Pinpoint the cell where the given text exists, returning its (X, Y) midpoint coordinate. 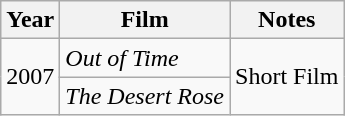
Film (145, 20)
Short Film (287, 77)
Year (30, 20)
Notes (287, 20)
The Desert Rose (145, 96)
2007 (30, 77)
Out of Time (145, 58)
